Locate the cell with the specified text and output its [x, y] center coordinate. 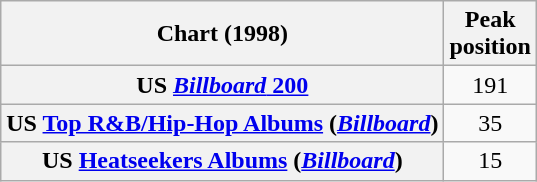
Peak position [490, 34]
191 [490, 85]
US Heatseekers Albums (Billboard) [222, 161]
Chart (1998) [222, 34]
35 [490, 123]
15 [490, 161]
US Billboard 200 [222, 85]
US Top R&B/Hip-Hop Albums (Billboard) [222, 123]
